Extract the (X, Y) coordinate from the center of the cell holding the provided text.  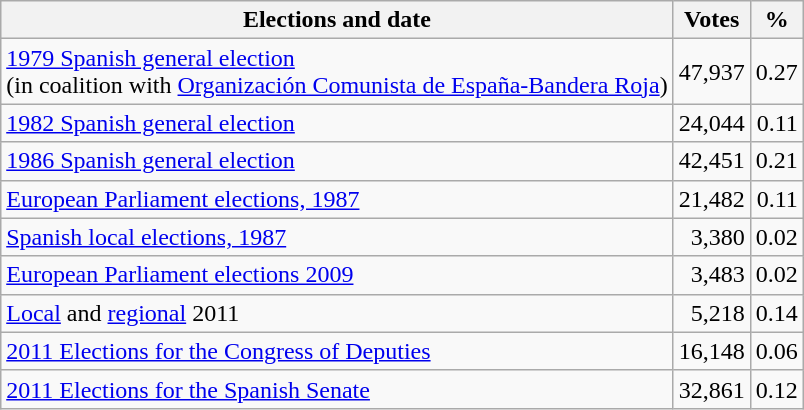
32,861 (712, 389)
0.27 (776, 72)
1979 Spanish general election(in coalition with Organización Comunista de España-Bandera Roja) (337, 72)
Votes (712, 20)
0.12 (776, 389)
3,380 (712, 237)
2011 Elections for the Spanish Senate (337, 389)
3,483 (712, 275)
Local and regional 2011 (337, 313)
5,218 (712, 313)
2011 Elections for the Congress of Deputies (337, 351)
Elections and date (337, 20)
0.14 (776, 313)
0.06 (776, 351)
1986 Spanish general election (337, 161)
European Parliament elections, 1987 (337, 199)
24,044 (712, 123)
16,148 (712, 351)
European Parliament elections 2009 (337, 275)
Spanish local elections, 1987 (337, 237)
0.21 (776, 161)
21,482 (712, 199)
47,937 (712, 72)
42,451 (712, 161)
1982 Spanish general election (337, 123)
% (776, 20)
